Provide the [x, y] coordinate of the cell's center where the given text is located.  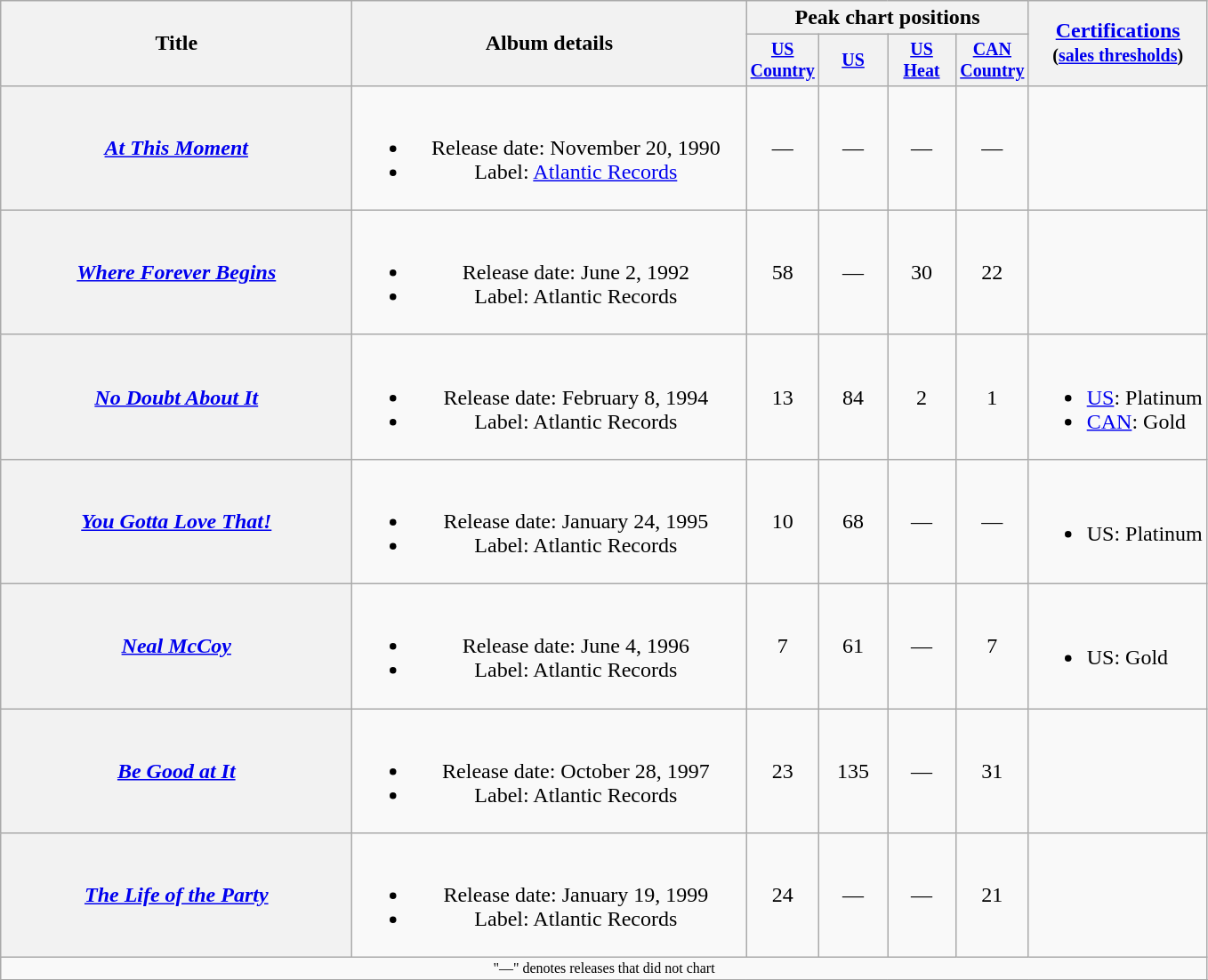
2 [922, 397]
68 [854, 521]
Be Good at It [176, 771]
Release date: January 19, 1999Label: Atlantic Records [550, 896]
US Country [783, 60]
USHeat [922, 60]
US: PlatinumCAN: Gold [1117, 397]
84 [854, 397]
Release date: October 28, 1997Label: Atlantic Records [550, 771]
Peak chart positions [888, 18]
31 [992, 771]
Release date: June 4, 1996Label: Atlantic Records [550, 647]
Release date: January 24, 1995Label: Atlantic Records [550, 521]
13 [783, 397]
24 [783, 896]
23 [783, 771]
21 [992, 896]
135 [854, 771]
US: Platinum [1117, 521]
Release date: June 2, 1992Label: Atlantic Records [550, 272]
30 [922, 272]
Where Forever Begins [176, 272]
61 [854, 647]
Album details [550, 44]
At This Moment [176, 148]
Title [176, 44]
Release date: November 20, 1990Label: Atlantic Records [550, 148]
The Life of the Party [176, 896]
No Doubt About It [176, 397]
US: Gold [1117, 647]
10 [783, 521]
CAN Country [992, 60]
Certifications(sales thresholds) [1117, 44]
Release date: February 8, 1994Label: Atlantic Records [550, 397]
58 [783, 272]
1 [992, 397]
You Gotta Love That! [176, 521]
"—" denotes releases that did not chart [605, 968]
22 [992, 272]
US [854, 60]
Neal McCoy [176, 647]
